From the cell containing the given text, extract its center point as [x, y] coordinate. 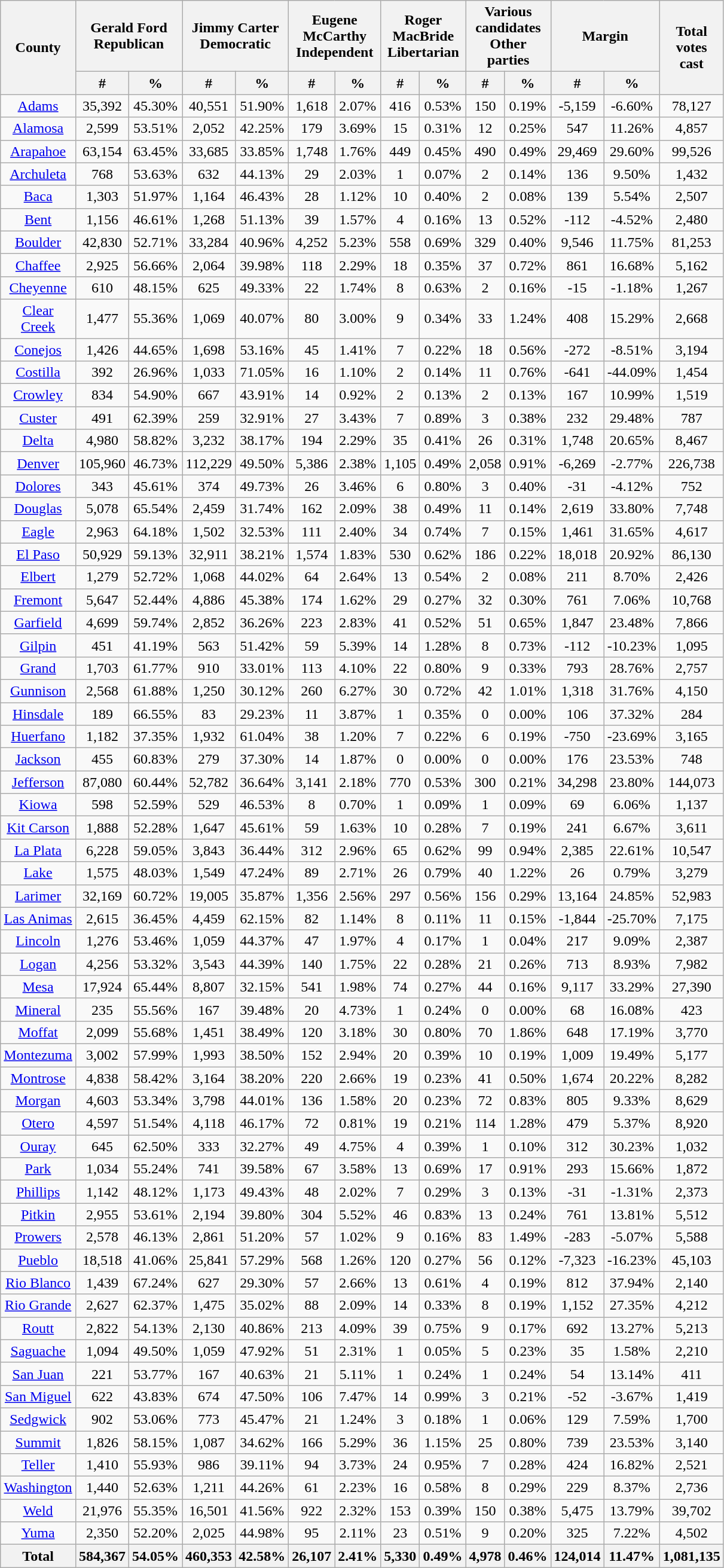
78,127 [691, 106]
81,253 [691, 242]
0.65% [527, 623]
Clear Creek [38, 318]
38.20% [262, 1078]
770 [401, 782]
3.46% [358, 486]
2,064 [209, 265]
95 [312, 1533]
153 [401, 1511]
Kiowa [38, 805]
713 [578, 964]
0.50% [527, 1078]
Pueblo [38, 1260]
423 [691, 1009]
152 [312, 1055]
460,353 [209, 1556]
-4.12% [631, 486]
65 [401, 850]
54.13% [155, 1328]
6.67% [631, 828]
1,451 [209, 1032]
2,480 [691, 219]
0.99% [442, 1396]
0.18% [442, 1419]
1.10% [358, 373]
31.74% [262, 509]
3.43% [358, 418]
9.50% [631, 174]
2.03% [358, 174]
1,426 [102, 350]
38.17% [262, 441]
7,982 [691, 964]
241 [578, 828]
-1,844 [578, 919]
1,549 [209, 873]
San Juan [38, 1374]
1,703 [102, 668]
34.62% [262, 1442]
0.46% [527, 1556]
1,164 [209, 197]
45.30% [155, 106]
2,521 [691, 1465]
3,770 [691, 1032]
57.99% [155, 1055]
1,419 [691, 1396]
1,068 [209, 577]
1,519 [691, 395]
65.54% [155, 509]
7,866 [691, 623]
10,547 [691, 850]
41.19% [155, 645]
1.12% [358, 197]
11.47% [631, 1556]
2,955 [102, 1215]
62.15% [262, 919]
2.11% [358, 1533]
58.15% [155, 1442]
Gerald FordRepublican [129, 36]
20.22% [631, 1078]
Prowers [38, 1237]
1,250 [209, 691]
Costilla [38, 373]
2,099 [102, 1032]
Denver [38, 463]
9,117 [578, 987]
13,164 [578, 896]
768 [102, 174]
0.70% [358, 805]
491 [102, 418]
1,268 [209, 219]
1,674 [578, 1078]
674 [209, 1396]
-750 [578, 737]
4,150 [691, 691]
8,629 [691, 1101]
186 [485, 554]
558 [401, 242]
4.73% [358, 1009]
1.83% [358, 554]
1,173 [209, 1192]
1.01% [527, 691]
15.29% [631, 318]
-641 [578, 373]
Douglas [38, 509]
Eagle [38, 532]
33,284 [209, 242]
1.41% [358, 350]
5.54% [631, 197]
Weld [38, 1511]
46 [401, 1215]
22.61% [631, 850]
2,619 [578, 509]
861 [578, 265]
36 [401, 1442]
5.23% [358, 242]
610 [102, 288]
Gilpin [38, 645]
53.51% [155, 129]
3,165 [691, 737]
260 [312, 691]
3,140 [691, 1442]
284 [691, 713]
0.45% [442, 151]
5,588 [691, 1237]
66.55% [155, 713]
28 [312, 197]
16.08% [631, 1009]
Jimmy CarterDemocratic [236, 36]
40 [485, 873]
San Miguel [38, 1396]
1,032 [691, 1146]
49 [312, 1146]
1,009 [578, 1055]
2.02% [358, 1192]
805 [578, 1101]
1.15% [442, 1442]
2,822 [102, 1328]
28.76% [631, 668]
4,838 [102, 1078]
23.48% [631, 623]
44.13% [262, 174]
13.81% [631, 1215]
112,229 [209, 463]
64 [312, 577]
-4.52% [631, 219]
23 [401, 1533]
0.63% [442, 288]
-5.07% [631, 1237]
7.06% [631, 600]
3.69% [358, 129]
Hinsdale [38, 713]
5 [485, 1351]
44.02% [262, 577]
Arapahoe [38, 151]
Fremont [38, 600]
162 [312, 509]
-52 [578, 1396]
Alamosa [38, 129]
6,228 [102, 850]
Delta [38, 441]
25 [485, 1442]
5,177 [691, 1055]
0.34% [442, 318]
31.76% [631, 691]
1,094 [102, 1351]
0.11% [442, 919]
34,298 [578, 782]
54.90% [155, 395]
232 [578, 418]
Jackson [38, 759]
3.87% [358, 713]
0.20% [527, 1533]
33.85% [262, 151]
622 [102, 1396]
259 [209, 418]
632 [209, 174]
7.47% [358, 1396]
4,502 [691, 1533]
19.49% [631, 1055]
Montezuma [38, 1055]
El Paso [38, 554]
424 [578, 1465]
-6,269 [578, 463]
1.86% [527, 1032]
1,276 [102, 941]
42,830 [102, 242]
1.26% [358, 1260]
5,162 [691, 265]
124,014 [578, 1556]
-10.23% [631, 645]
8,282 [691, 1078]
42 [485, 691]
922 [312, 1511]
44.01% [262, 1101]
1.75% [358, 964]
5,475 [578, 1511]
2,615 [102, 919]
32,911 [209, 554]
4.75% [358, 1146]
53.16% [262, 350]
0.10% [527, 1146]
1,477 [102, 318]
140 [312, 964]
Garfield [38, 623]
325 [578, 1533]
Summit [38, 1442]
3,141 [312, 782]
Margin [605, 36]
416 [401, 106]
1,152 [578, 1305]
30.12% [262, 691]
5,078 [102, 509]
39,702 [691, 1511]
60.44% [155, 782]
33.01% [262, 668]
1,095 [691, 645]
Park [38, 1169]
300 [485, 782]
-1.31% [631, 1192]
52.44% [155, 600]
Chaffee [38, 265]
21,976 [102, 1511]
2.94% [358, 1055]
39.98% [262, 265]
46.73% [155, 463]
226,738 [691, 463]
Crowley [38, 395]
45 [312, 350]
Morgan [38, 1101]
Kit Carson [38, 828]
29.30% [262, 1283]
44.26% [262, 1488]
2,757 [691, 668]
1,087 [209, 1442]
113 [312, 668]
0.06% [527, 1419]
62.37% [155, 1305]
52,782 [209, 782]
56 [485, 1260]
Larimer [38, 896]
0.41% [442, 441]
9.33% [631, 1101]
0.74% [442, 532]
2,350 [102, 1533]
51.90% [262, 106]
Rio Grande [38, 1305]
8.93% [631, 964]
5,647 [102, 600]
47 [312, 941]
2.31% [358, 1351]
7.22% [631, 1533]
1,410 [102, 1465]
-1.18% [631, 288]
29,469 [578, 151]
6.06% [631, 805]
1,432 [691, 174]
4,459 [209, 919]
2,925 [102, 265]
1,932 [209, 737]
-25.70% [631, 919]
0.92% [358, 395]
8,807 [209, 987]
26,107 [312, 1556]
139 [578, 197]
0.30% [527, 600]
1.22% [527, 873]
584,367 [102, 1556]
4,603 [102, 1101]
39.48% [262, 1009]
82 [312, 919]
1,267 [691, 288]
105,960 [102, 463]
Roger MacBrideLibertarian [423, 36]
5.39% [358, 645]
34 [401, 532]
1,502 [209, 532]
1.76% [358, 151]
59.13% [155, 554]
Montrose [38, 1078]
1,069 [209, 318]
7.59% [631, 1419]
17.19% [631, 1032]
1,142 [102, 1192]
2.32% [358, 1511]
529 [209, 805]
1.14% [358, 919]
62.50% [155, 1146]
129 [578, 1419]
479 [578, 1124]
Huerfano [38, 737]
55.68% [155, 1032]
56.66% [155, 265]
54.05% [155, 1556]
739 [578, 1442]
2,736 [691, 1488]
1,993 [209, 1055]
625 [209, 288]
Dolores [38, 486]
741 [209, 1169]
374 [209, 486]
2,668 [691, 318]
2,568 [102, 691]
25,841 [209, 1260]
59.74% [155, 623]
16.82% [631, 1465]
61.77% [155, 668]
1,081,135 [691, 1556]
7,175 [691, 919]
1,826 [102, 1442]
30.23% [631, 1146]
0.89% [442, 418]
26.96% [155, 373]
144,073 [691, 782]
33.29% [631, 987]
2,025 [209, 1533]
36.44% [262, 850]
16.68% [631, 265]
11.26% [631, 129]
44 [485, 987]
94 [312, 1465]
3,611 [691, 828]
32.53% [262, 532]
1,475 [209, 1305]
-44.09% [631, 373]
793 [578, 668]
752 [691, 486]
0.81% [358, 1124]
2,058 [485, 463]
2.96% [358, 850]
773 [209, 1419]
5.11% [358, 1374]
44.65% [155, 350]
La Plata [38, 850]
62.39% [155, 418]
279 [209, 759]
88 [312, 1305]
1,033 [209, 373]
Baca [38, 197]
Total [38, 1556]
99,526 [691, 151]
392 [102, 373]
2,373 [691, 1192]
County [38, 48]
Moffat [38, 1032]
37.94% [631, 1283]
411 [691, 1374]
42.58% [262, 1556]
51.42% [262, 645]
1,575 [102, 873]
692 [578, 1328]
10.99% [631, 395]
0.05% [442, 1351]
1,888 [102, 828]
45.47% [262, 1419]
63.45% [155, 151]
49.73% [262, 486]
4.09% [358, 1328]
1,574 [312, 554]
15.66% [631, 1169]
Mesa [38, 987]
3,543 [209, 964]
27.35% [631, 1305]
648 [578, 1032]
5.52% [358, 1215]
490 [485, 151]
67.24% [155, 1283]
15 [401, 129]
3.58% [358, 1169]
4,857 [691, 129]
Various candidatesOther parties [508, 36]
2,963 [102, 532]
35.02% [262, 1305]
55.24% [155, 1169]
-7,323 [578, 1260]
3,194 [691, 350]
1,034 [102, 1169]
1.02% [358, 1237]
787 [691, 418]
1,303 [102, 197]
0.94% [527, 850]
47.50% [262, 1396]
Saguache [38, 1351]
455 [102, 759]
2,861 [209, 1237]
2,578 [102, 1237]
52,983 [691, 896]
2.64% [358, 577]
1.87% [358, 759]
48.15% [155, 288]
32.15% [262, 987]
156 [485, 896]
176 [578, 759]
2,052 [209, 129]
40.86% [262, 1328]
46.17% [262, 1124]
2.41% [358, 1556]
4,978 [485, 1556]
60.72% [155, 896]
99 [485, 850]
4,980 [102, 441]
48.12% [155, 1192]
71.05% [262, 373]
9,546 [578, 242]
2,459 [209, 509]
4,699 [102, 623]
44.37% [262, 941]
568 [312, 1260]
221 [102, 1374]
49.33% [262, 288]
1,618 [312, 106]
118 [312, 265]
4,252 [312, 242]
2.38% [358, 463]
52.72% [155, 577]
32 [485, 600]
1,872 [691, 1169]
2,130 [209, 1328]
38.50% [262, 1055]
51.13% [262, 219]
63,154 [102, 151]
1,698 [209, 350]
45.38% [262, 600]
51.20% [262, 1237]
4,886 [209, 600]
329 [485, 242]
563 [209, 645]
408 [578, 318]
-16.23% [631, 1260]
32.91% [262, 418]
54 [578, 1374]
4,212 [691, 1305]
43.83% [155, 1396]
1,439 [102, 1283]
46.43% [262, 197]
2,194 [209, 1215]
333 [209, 1146]
0.58% [442, 1488]
5,330 [401, 1556]
0.25% [527, 129]
2.40% [358, 532]
748 [691, 759]
Bent [38, 219]
293 [578, 1169]
1.62% [358, 600]
29.48% [631, 418]
52.71% [155, 242]
49.43% [262, 1192]
2,385 [578, 850]
70 [485, 1032]
46.53% [262, 805]
297 [401, 896]
1,454 [691, 373]
541 [312, 987]
Mineral [38, 1009]
2,852 [209, 623]
4,256 [102, 964]
50,929 [102, 554]
36.64% [262, 782]
4,118 [209, 1124]
3.18% [358, 1032]
52.28% [155, 828]
1,318 [578, 691]
40.07% [262, 318]
211 [578, 577]
55.35% [155, 1511]
2.18% [358, 782]
36.45% [155, 919]
39.80% [262, 1215]
43.91% [262, 395]
Adams [38, 106]
53.32% [155, 964]
46.13% [155, 1237]
37.30% [262, 759]
223 [312, 623]
16,501 [209, 1511]
19,005 [209, 896]
29.23% [262, 713]
59.05% [155, 850]
65.44% [155, 987]
1,847 [578, 623]
0.12% [527, 1260]
6.27% [358, 691]
3,164 [209, 1078]
1,211 [209, 1488]
55.93% [155, 1465]
Archuleta [38, 174]
166 [312, 1442]
23.80% [631, 782]
217 [578, 941]
2,627 [102, 1305]
3,798 [209, 1101]
1.74% [358, 288]
44.98% [262, 1533]
Rio Blanco [38, 1283]
4,597 [102, 1124]
0.54% [442, 577]
189 [102, 713]
42.25% [262, 129]
-8.51% [631, 350]
61.04% [262, 737]
910 [209, 668]
41.56% [262, 1511]
0.26% [527, 964]
35.87% [262, 896]
-6.60% [631, 106]
87,080 [102, 782]
1.98% [358, 987]
1,700 [691, 1419]
5.37% [631, 1124]
-2.77% [631, 463]
37.32% [631, 713]
3,843 [209, 850]
69 [578, 805]
55.56% [155, 1009]
Lincoln [38, 941]
47.92% [262, 1351]
-272 [578, 350]
11.75% [631, 242]
Jefferson [38, 782]
1,156 [102, 219]
4.10% [358, 668]
1,461 [578, 532]
-23.69% [631, 737]
-15 [578, 288]
24.85% [631, 896]
67 [312, 1169]
Custer [38, 418]
3.00% [358, 318]
0.61% [442, 1283]
Gunnison [38, 691]
547 [578, 129]
2,507 [691, 197]
33 [485, 318]
834 [102, 395]
61.88% [155, 691]
Eugene McCarthyIndependent [335, 36]
35,392 [102, 106]
2.07% [358, 106]
645 [102, 1146]
32.27% [262, 1146]
53.34% [155, 1101]
8,920 [691, 1124]
40.96% [262, 242]
Ouray [38, 1146]
37.35% [155, 737]
86,130 [691, 554]
12 [485, 129]
4,617 [691, 532]
1.49% [527, 1237]
1.57% [358, 219]
343 [102, 486]
0.73% [527, 645]
1,137 [691, 805]
10,768 [691, 600]
58.82% [155, 441]
1.97% [358, 941]
-3.67% [631, 1396]
9.09% [631, 941]
38.21% [262, 554]
0.04% [527, 941]
0.76% [527, 373]
17 [485, 1169]
1,105 [401, 463]
48 [312, 1192]
13.27% [631, 1328]
Grand [38, 668]
51.97% [155, 197]
37 [485, 265]
Teller [38, 1465]
18,018 [578, 554]
598 [102, 805]
Phillips [38, 1192]
58.42% [155, 1078]
449 [401, 151]
2,210 [691, 1351]
Routt [38, 1328]
220 [312, 1078]
0.07% [442, 174]
60.83% [155, 759]
41.06% [155, 1260]
Boulder [38, 242]
Conejos [38, 350]
1.20% [358, 737]
2.71% [358, 873]
0.51% [442, 1533]
111 [312, 532]
2,426 [691, 577]
8.37% [631, 1488]
32,169 [102, 896]
61 [312, 1488]
53.46% [155, 941]
36.26% [262, 623]
Cheyenne [38, 288]
27,390 [691, 987]
3.73% [358, 1465]
1,647 [209, 828]
40.63% [262, 1374]
2,140 [691, 1283]
46.61% [155, 219]
17,924 [102, 987]
5.29% [358, 1442]
18,518 [102, 1260]
57.29% [262, 1260]
53.61% [155, 1215]
Otero [38, 1124]
-5,159 [578, 106]
39.58% [262, 1169]
5,512 [691, 1215]
2.23% [358, 1488]
3,279 [691, 873]
902 [102, 1419]
64.18% [155, 532]
530 [401, 554]
Lake [38, 873]
235 [102, 1009]
-283 [578, 1237]
Yuma [38, 1533]
51.54% [155, 1124]
213 [312, 1328]
Washington [38, 1488]
52.59% [155, 805]
68 [578, 1009]
39.11% [262, 1465]
55.36% [155, 318]
53.06% [155, 1419]
31.65% [631, 532]
114 [485, 1124]
27 [312, 418]
0.95% [442, 1465]
47.24% [262, 873]
1,279 [102, 577]
5,213 [691, 1328]
33,685 [209, 151]
2,387 [691, 941]
2.83% [358, 623]
986 [209, 1465]
1,356 [312, 896]
Logan [38, 964]
179 [312, 129]
20.65% [631, 441]
53.77% [155, 1374]
Sedgwick [38, 1419]
44.39% [262, 964]
174 [312, 600]
24 [401, 1465]
3,002 [102, 1055]
5,386 [312, 463]
80 [312, 318]
13.79% [631, 1511]
1.63% [358, 828]
89 [312, 873]
229 [578, 1488]
29.60% [631, 151]
33.80% [631, 509]
74 [401, 987]
8,467 [691, 441]
451 [102, 645]
20.92% [631, 554]
2.56% [358, 896]
304 [312, 1215]
0.75% [442, 1328]
Elbert [38, 577]
1,182 [102, 737]
667 [209, 395]
1,440 [102, 1488]
48.03% [155, 873]
45,103 [691, 1260]
Las Animas [38, 919]
194 [312, 441]
812 [578, 1283]
38.49% [262, 1032]
13.14% [631, 1374]
53.63% [155, 174]
52.20% [155, 1533]
3,232 [209, 441]
Pitkin [38, 1215]
52.63% [155, 1488]
8.70% [631, 577]
40,551 [209, 106]
7,748 [691, 509]
Total votes cast [691, 48]
2,599 [102, 129]
627 [209, 1283]
